Detect which cell encompasses the target text, then output its (x, y) center coordinate. 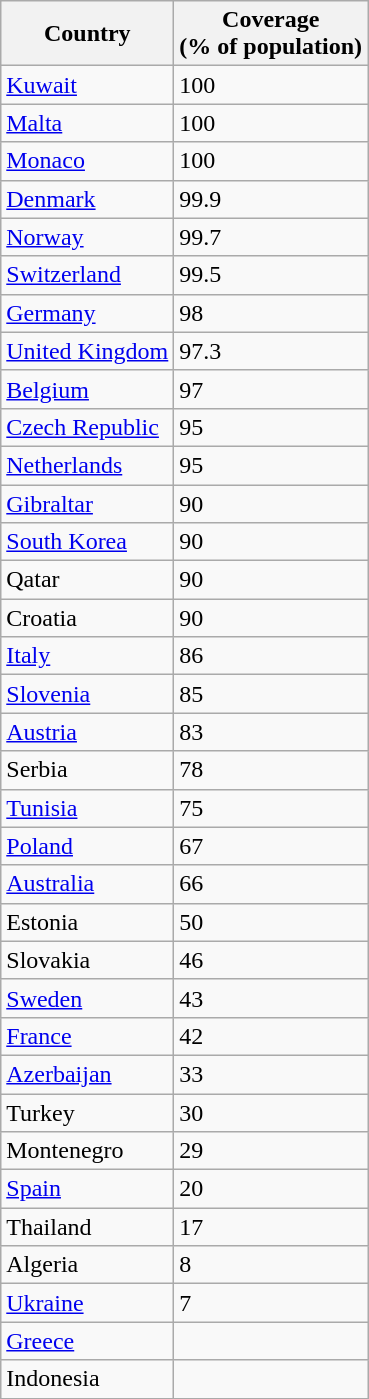
Poland (88, 846)
30 (271, 1113)
Sweden (88, 998)
7 (271, 1303)
Tunisia (88, 808)
83 (271, 732)
Switzerland (88, 275)
99.5 (271, 275)
Gibraltar (88, 503)
Country (88, 34)
78 (271, 770)
67 (271, 846)
43 (271, 998)
Croatia (88, 618)
33 (271, 1074)
Serbia (88, 770)
Turkey (88, 1113)
50 (271, 922)
Monaco (88, 161)
Norway (88, 237)
20 (271, 1189)
Czech Republic (88, 427)
Azerbaijan (88, 1074)
Slovakia (88, 960)
Germany (88, 313)
South Korea (88, 542)
97 (271, 389)
United Kingdom (88, 351)
98 (271, 313)
France (88, 1036)
Netherlands (88, 465)
46 (271, 960)
42 (271, 1036)
Ukraine (88, 1303)
Denmark (88, 199)
Coverage(% of population) (271, 34)
Qatar (88, 580)
Montenegro (88, 1151)
Kuwait (88, 85)
66 (271, 884)
Italy (88, 656)
8 (271, 1265)
85 (271, 694)
Austria (88, 732)
99.7 (271, 237)
Slovenia (88, 694)
97.3 (271, 351)
29 (271, 1151)
Estonia (88, 922)
Thailand (88, 1227)
Malta (88, 123)
Greece (88, 1341)
17 (271, 1227)
75 (271, 808)
Algeria (88, 1265)
Spain (88, 1189)
86 (271, 656)
99.9 (271, 199)
Australia (88, 884)
Belgium (88, 389)
Indonesia (88, 1379)
